Identify which cell holds the provided text, then report its (x, y) central coordinate. 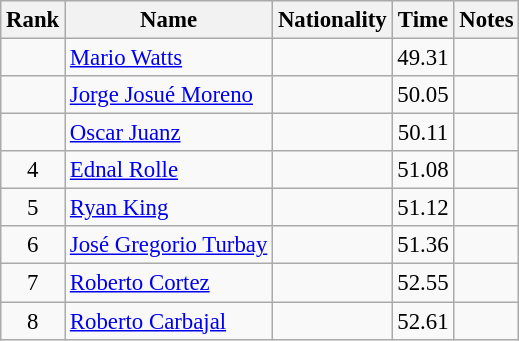
Roberto Carbajal (169, 321)
Time (423, 20)
Ednal Rolle (169, 170)
7 (33, 283)
52.61 (423, 321)
51.12 (423, 208)
4 (33, 170)
Roberto Cortez (169, 283)
51.08 (423, 170)
Ryan King (169, 208)
Oscar Juanz (169, 133)
Notes (486, 20)
Name (169, 20)
50.11 (423, 133)
José Gregorio Turbay (169, 245)
52.55 (423, 283)
Nationality (332, 20)
Jorge Josué Moreno (169, 95)
Rank (33, 20)
51.36 (423, 245)
5 (33, 208)
50.05 (423, 95)
Mario Watts (169, 58)
49.31 (423, 58)
6 (33, 245)
8 (33, 321)
